Determine the [x, y] coordinate at the center of the cell enclosing the given text.  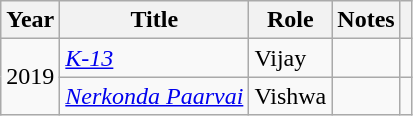
Title [154, 20]
Vishwa [290, 96]
2019 [30, 77]
Notes [366, 20]
Year [30, 20]
Role [290, 20]
Vijay [290, 58]
K-13 [154, 58]
Nerkonda Paarvai [154, 96]
